Identify which cell holds the provided text, then report its [X, Y] central coordinate. 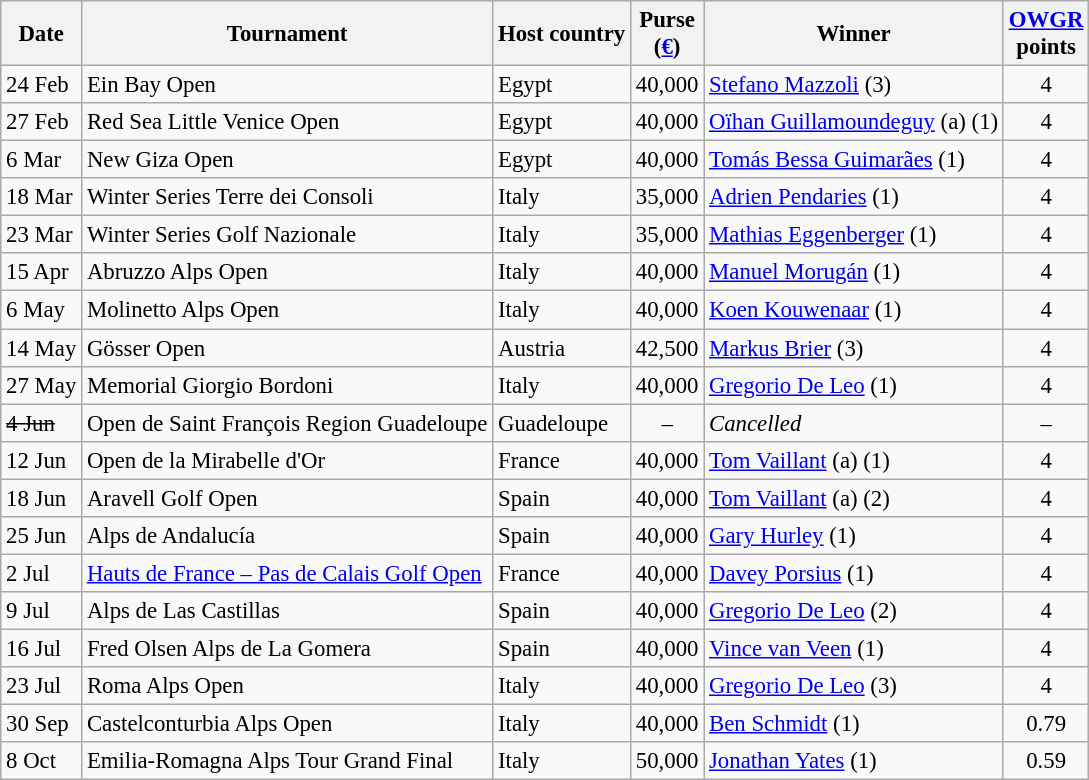
Cancelled [854, 423]
Stefano Mazzoli (3) [854, 85]
Oïhan Guillamoundeguy (a) (1) [854, 122]
Aravell Golf Open [288, 498]
9 Jul [42, 611]
25 Jun [42, 536]
Manuel Morugán (1) [854, 273]
12 Jun [42, 460]
Fred Olsen Alps de La Gomera [288, 648]
Winter Series Golf Nazionale [288, 235]
Tomás Bessa Guimarães (1) [854, 160]
Open de la Mirabelle d'Or [288, 460]
Mathias Eggenberger (1) [854, 235]
Gregorio De Leo (2) [854, 611]
Jonathan Yates (1) [854, 761]
New Giza Open [288, 160]
14 May [42, 348]
Alps de Las Castillas [288, 611]
23 Jul [42, 686]
6 Mar [42, 160]
2 Jul [42, 573]
Austria [562, 348]
8 Oct [42, 761]
Gregorio De Leo (3) [854, 686]
Winner [854, 34]
Gary Hurley (1) [854, 536]
Ein Bay Open [288, 85]
6 May [42, 310]
Purse(€) [666, 34]
Davey Porsius (1) [854, 573]
15 Apr [42, 273]
Tom Vaillant (a) (2) [854, 498]
16 Jul [42, 648]
27 Feb [42, 122]
Gregorio De Leo (1) [854, 385]
Gösser Open [288, 348]
30 Sep [42, 724]
50,000 [666, 761]
OWGRpoints [1046, 34]
Alps de Andalucía [288, 536]
42,500 [666, 348]
Guadeloupe [562, 423]
27 May [42, 385]
Adrien Pendaries (1) [854, 197]
Tournament [288, 34]
0.79 [1046, 724]
Memorial Giorgio Bordoni [288, 385]
Abruzzo Alps Open [288, 273]
0.59 [1046, 761]
4 Jun [42, 423]
Open de Saint François Region Guadeloupe [288, 423]
24 Feb [42, 85]
Tom Vaillant (a) (1) [854, 460]
Koen Kouwenaar (1) [854, 310]
Vince van Veen (1) [854, 648]
18 Jun [42, 498]
Winter Series Terre dei Consoli [288, 197]
Molinetto Alps Open [288, 310]
Hauts de France – Pas de Calais Golf Open [288, 573]
Red Sea Little Venice Open [288, 122]
Date [42, 34]
Markus Brier (3) [854, 348]
Ben Schmidt (1) [854, 724]
Emilia-Romagna Alps Tour Grand Final [288, 761]
Roma Alps Open [288, 686]
Host country [562, 34]
23 Mar [42, 235]
18 Mar [42, 197]
Castelconturbia Alps Open [288, 724]
